Capture the cell that displays the provided text and extract its (X, Y) central coordinate. 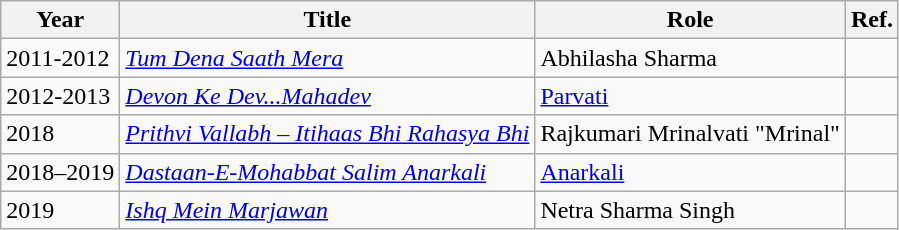
Title (328, 20)
Prithvi Vallabh – Itihaas Bhi Rahasya Bhi (328, 134)
Parvati (690, 96)
Abhilasha Sharma (690, 58)
2018 (60, 134)
2018–2019 (60, 172)
Dastaan-E-Mohabbat Salim Anarkali (328, 172)
Ref. (872, 20)
Role (690, 20)
2011-2012 (60, 58)
Rajkumari Mrinalvati "Mrinal" (690, 134)
Devon Ke Dev...Mahadev (328, 96)
Netra Sharma Singh (690, 210)
2012-2013 (60, 96)
2019 (60, 210)
Tum Dena Saath Mera (328, 58)
Anarkali (690, 172)
Ishq Mein Marjawan (328, 210)
Year (60, 20)
